Extract the (x, y) coordinate from the center of the cell holding the provided text.  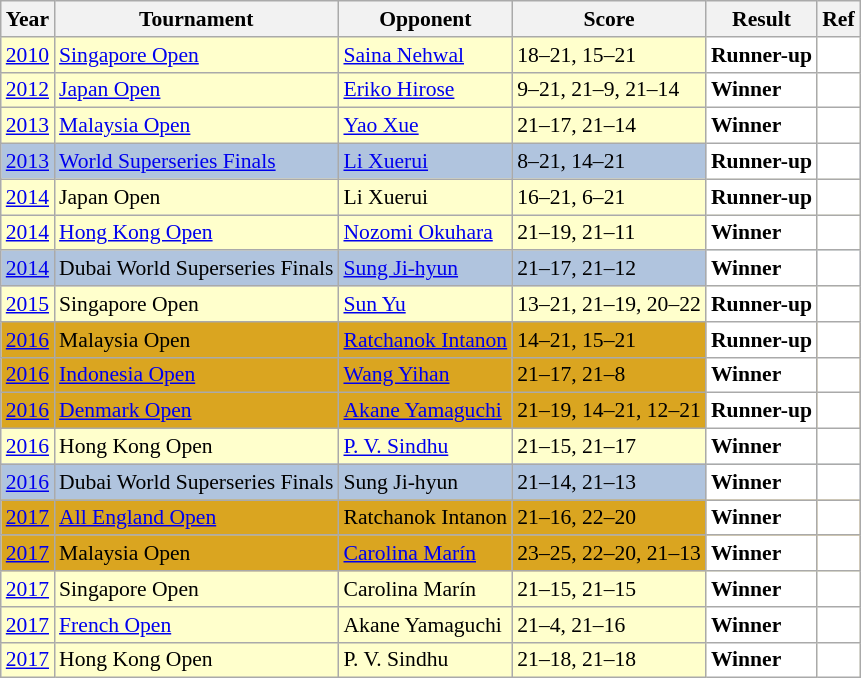
21–17, 21–8 (609, 375)
21–17, 21–14 (609, 126)
Ref (838, 19)
Indonesia Open (196, 375)
14–21, 15–21 (609, 340)
Wang Yihan (425, 375)
Opponent (425, 19)
21–19, 14–21, 12–21 (609, 411)
Sun Yu (425, 304)
Year (28, 19)
8–21, 14–21 (609, 162)
21–16, 22–20 (609, 518)
16–21, 6–21 (609, 197)
Yao Xue (425, 126)
2012 (28, 90)
21–14, 21–13 (609, 482)
23–25, 22–20, 21–13 (609, 554)
Tournament (196, 19)
21–15, 21–17 (609, 447)
Nozomi Okuhara (425, 233)
Result (762, 19)
2015 (28, 304)
21–15, 21–15 (609, 589)
21–19, 21–11 (609, 233)
French Open (196, 625)
Score (609, 19)
Eriko Hirose (425, 90)
Denmark Open (196, 411)
21–4, 21–16 (609, 625)
9–21, 21–9, 21–14 (609, 90)
21–18, 21–18 (609, 660)
18–21, 15–21 (609, 55)
21–17, 21–12 (609, 269)
13–21, 21–19, 20–22 (609, 304)
2010 (28, 55)
Saina Nehwal (425, 55)
All England Open (196, 518)
World Superseries Finals (196, 162)
